Output the [x, y] coordinate of the center of the cell containing the given text.  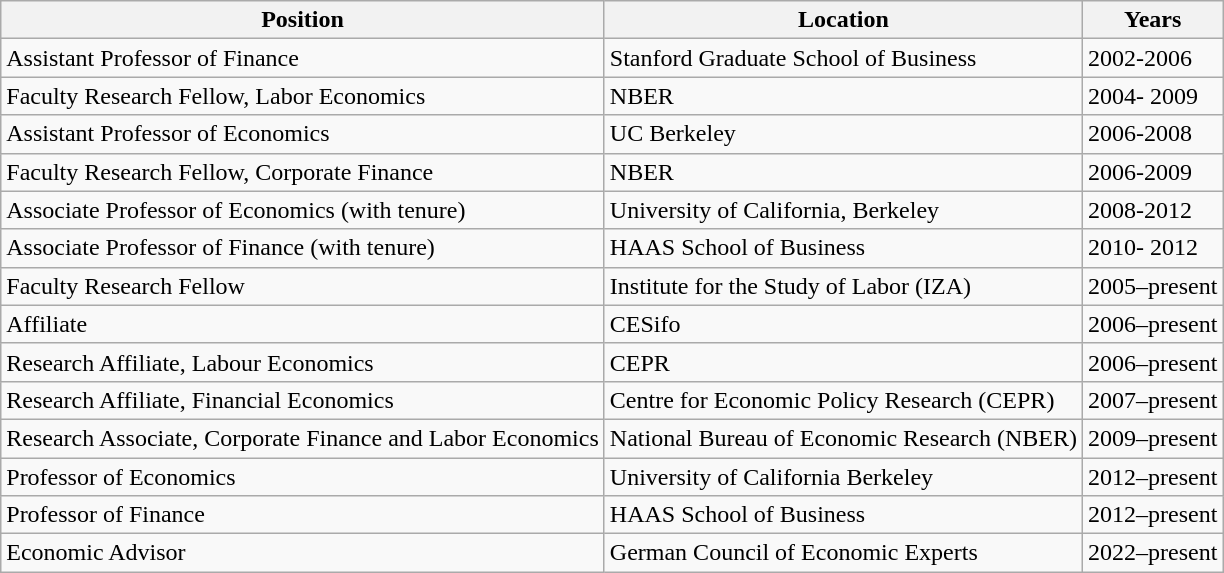
2004- 2009 [1153, 96]
Associate Professor of Finance (with tenure) [303, 248]
2009–present [1153, 438]
2022–present [1153, 553]
2010- 2012 [1153, 248]
National Bureau of Economic Research (NBER) [843, 438]
Centre for Economic Policy Research (CEPR) [843, 400]
2008-2012 [1153, 210]
Faculty Research Fellow, Corporate Finance [303, 172]
Affiliate [303, 324]
UC Berkeley [843, 134]
University of California, Berkeley [843, 210]
2007–present [1153, 400]
Faculty Research Fellow [303, 286]
Stanford Graduate School of Business [843, 58]
CESifo [843, 324]
Institute for the Study of Labor (IZA) [843, 286]
Associate Professor of Economics (with tenure) [303, 210]
Professor of Finance [303, 515]
Economic Advisor [303, 553]
2006-2008 [1153, 134]
Research Affiliate, Labour Economics [303, 362]
Position [303, 20]
Research Associate, Corporate Finance and Labor Economics [303, 438]
Assistant Professor of Finance [303, 58]
Professor of Economics [303, 477]
Assistant Professor of Economics [303, 134]
Research Affiliate, Financial Economics [303, 400]
German Council of Economic Experts [843, 553]
CEPR [843, 362]
Faculty Research Fellow, Labor Economics [303, 96]
2005–present [1153, 286]
2006-2009 [1153, 172]
Location [843, 20]
2002-2006 [1153, 58]
University of California Berkeley [843, 477]
Years [1153, 20]
